Detect which cell encompasses the target text, then output its [X, Y] center coordinate. 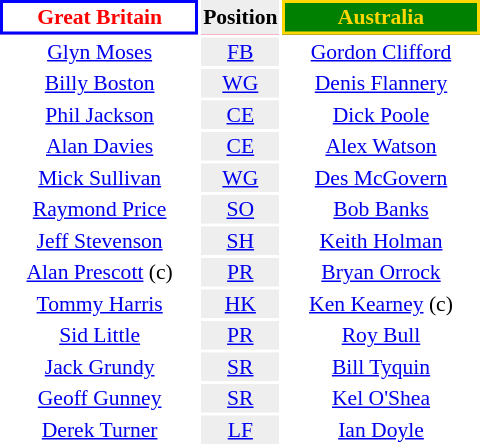
Raymond Price [100, 209]
Mick Sullivan [100, 178]
Phil Jackson [100, 114]
Alan Davies [100, 146]
HK [240, 304]
Denis Flannery [381, 83]
Position [240, 17]
Billy Boston [100, 83]
Great Britain [100, 17]
Sid Little [100, 335]
Jeff Stevenson [100, 240]
SH [240, 240]
Jack Grundy [100, 366]
Des McGovern [381, 178]
Tommy Harris [100, 304]
Alan Prescott (c) [100, 272]
Glyn Moses [100, 52]
Dick Poole [381, 114]
LF [240, 430]
Roy Bull [381, 335]
Bill Tyquin [381, 366]
Gordon Clifford [381, 52]
Ken Kearney (c) [381, 304]
Alex Watson [381, 146]
Kel O'Shea [381, 398]
FB [240, 52]
Bryan Orrock [381, 272]
Geoff Gunney [100, 398]
Derek Turner [100, 430]
Keith Holman [381, 240]
Bob Banks [381, 209]
Australia [381, 17]
SO [240, 209]
Ian Doyle [381, 430]
